From the cell containing the given text, extract its center point as (x, y) coordinate. 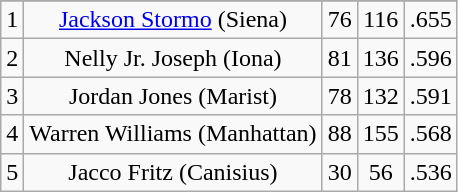
5 (12, 172)
76 (340, 20)
132 (380, 96)
1 (12, 20)
Nelly Jr. Joseph (Iona) (173, 58)
.536 (430, 172)
78 (340, 96)
Warren Williams (Manhattan) (173, 134)
155 (380, 134)
56 (380, 172)
116 (380, 20)
Jacco Fritz (Canisius) (173, 172)
.568 (430, 134)
.591 (430, 96)
136 (380, 58)
Jackson Stormo (Siena) (173, 20)
81 (340, 58)
3 (12, 96)
.596 (430, 58)
88 (340, 134)
2 (12, 58)
Jordan Jones (Marist) (173, 96)
30 (340, 172)
4 (12, 134)
.655 (430, 20)
